Capture the cell that displays the provided text and extract its [x, y] central coordinate. 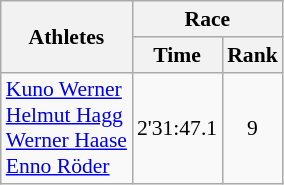
2'31:47.1 [177, 128]
9 [252, 128]
Time [177, 55]
Kuno WernerHelmut HaggWerner HaaseEnno Röder [66, 128]
Athletes [66, 36]
Rank [252, 55]
Race [208, 19]
